Provide the (X, Y) coordinate of the cell's center where the given text is located.  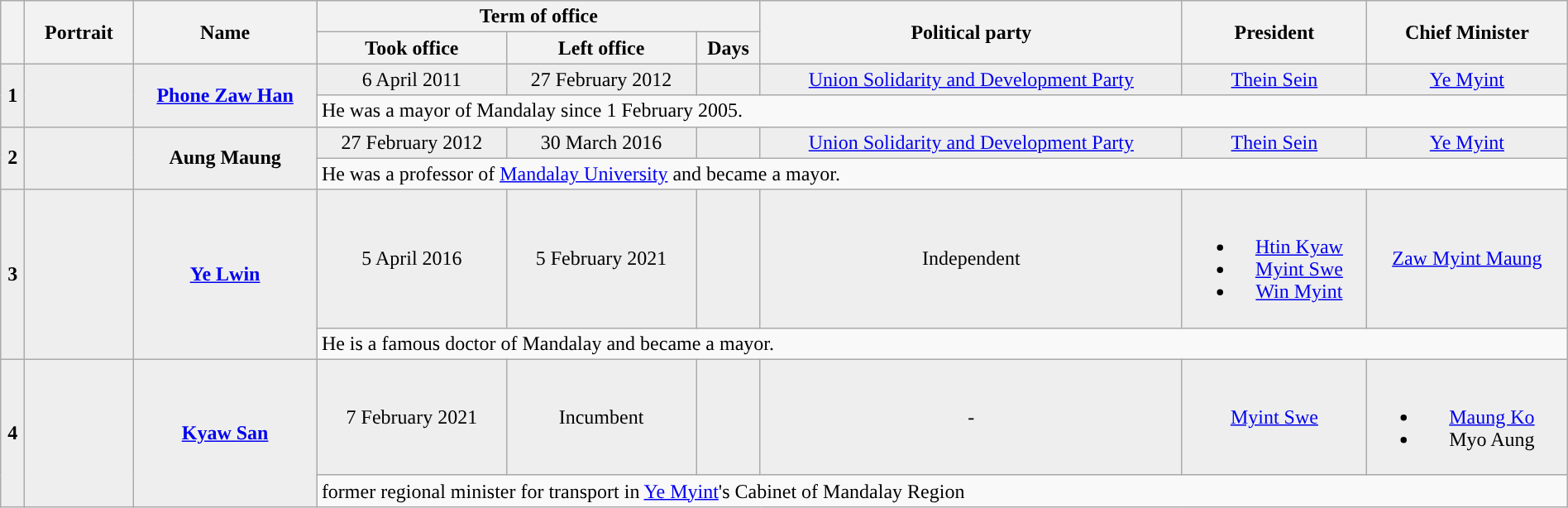
Portrait (79, 32)
He was a mayor of Mandalay since 1 February 2005. (942, 111)
Maung KoMyo Aung (1467, 417)
2 (13, 158)
7 February 2021 (412, 417)
1 (13, 95)
Kyaw San (225, 433)
Independent (971, 258)
Myint Swe (1274, 417)
5 February 2021 (600, 258)
Chief Minister (1467, 32)
Name (225, 32)
Left office (600, 48)
President (1274, 32)
He is a famous doctor of Mandalay and became a mayor. (942, 343)
30 March 2016 (600, 142)
5 April 2016 (412, 258)
Aung Maung (225, 158)
Phone Zaw Han (225, 95)
Zaw Myint Maung (1467, 258)
Took office (412, 48)
6 April 2011 (412, 79)
Ye Lwin (225, 275)
He was a professor of Mandalay University and became a mayor. (942, 174)
Political party (971, 32)
Term of office (538, 17)
Days (729, 48)
former regional minister for transport in Ye Myint's Cabinet of Mandalay Region (942, 491)
3 (13, 275)
Incumbent (600, 417)
- (971, 417)
Htin KyawMyint Swe Win Myint (1274, 258)
4 (13, 433)
